Pinpoint the cell where the given text exists, returning its [x, y] midpoint coordinate. 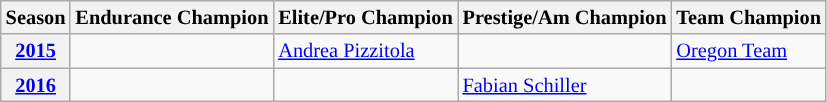
Team Champion [748, 17]
Prestige/Am Champion [565, 17]
Elite/Pro Champion [365, 17]
Endurance Champion [172, 17]
2016 [36, 85]
2015 [36, 51]
Fabian Schiller [565, 85]
Season [36, 17]
Oregon Team [748, 51]
Andrea Pizzitola [365, 51]
